Return the (X, Y) coordinate for the center point of the cell that contains the specified text.  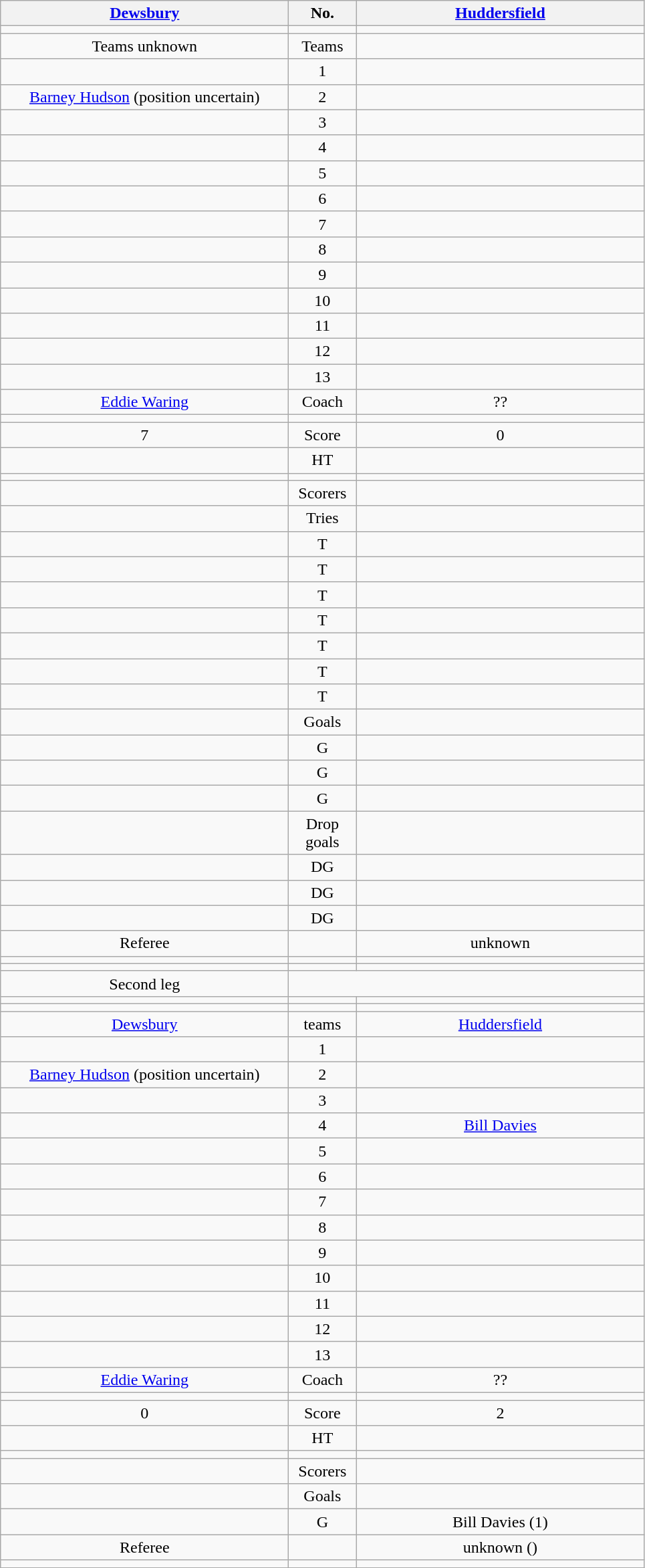
Teams (322, 46)
Bill Davies (500, 1126)
unknown (500, 943)
No. (322, 13)
Bill Davies (1) (500, 1522)
Teams unknown (144, 46)
Second leg (144, 983)
teams (322, 1024)
Tries (322, 518)
Drop goals (322, 832)
unknown () (500, 1547)
